Locate the cell with the specified text and output its [X, Y] center coordinate. 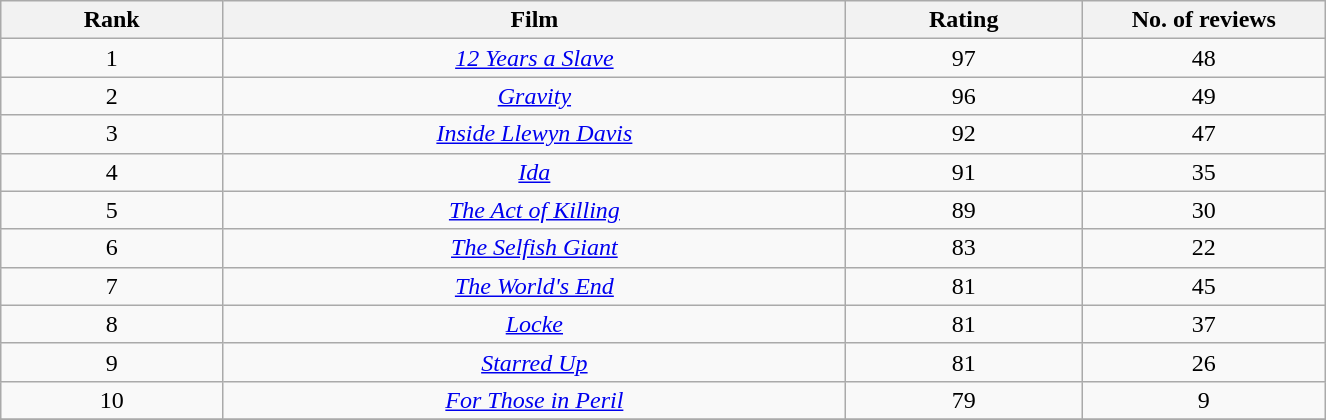
35 [1204, 172]
Rating [964, 20]
97 [964, 58]
The World's End [534, 286]
10 [112, 400]
For Those in Peril [534, 400]
6 [112, 248]
Locke [534, 324]
37 [1204, 324]
Rank [112, 20]
5 [112, 210]
2 [112, 96]
49 [1204, 96]
Starred Up [534, 362]
3 [112, 134]
22 [1204, 248]
1 [112, 58]
89 [964, 210]
26 [1204, 362]
83 [964, 248]
Film [534, 20]
96 [964, 96]
Gravity [534, 96]
4 [112, 172]
Ida [534, 172]
No. of reviews [1204, 20]
30 [1204, 210]
The Selfish Giant [534, 248]
48 [1204, 58]
45 [1204, 286]
91 [964, 172]
79 [964, 400]
Inside Llewyn Davis [534, 134]
8 [112, 324]
47 [1204, 134]
The Act of Killing [534, 210]
92 [964, 134]
12 Years a Slave [534, 58]
7 [112, 286]
